Determine the [x, y] coordinate at the center of the cell enclosing the given text.  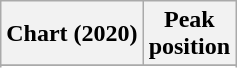
Peak position [189, 34]
Chart (2020) [72, 34]
